Determine the [X, Y] coordinate at the center of the cell enclosing the given text.  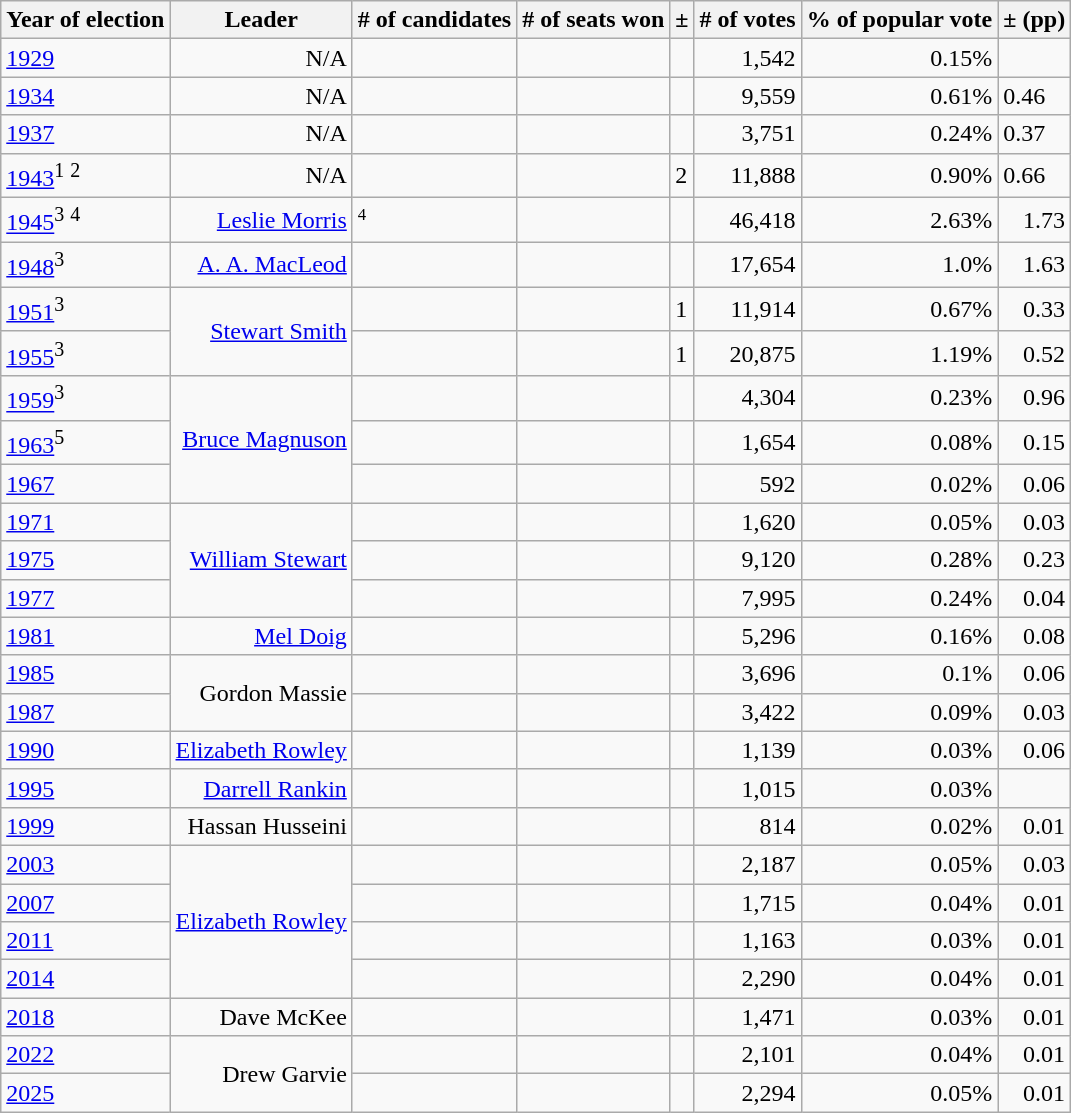
2,187 [748, 865]
A. A. MacLeod [261, 264]
2022 [86, 1055]
1981 [86, 636]
Year of election [86, 20]
1,715 [748, 903]
2007 [86, 903]
2,101 [748, 1055]
Drew Garvie [261, 1074]
19431 2 [86, 176]
1937 [86, 134]
1934 [86, 96]
4 [434, 220]
0.23% [900, 398]
2,290 [748, 979]
19483 [86, 264]
1.73 [1034, 220]
19593 [86, 398]
1990 [86, 750]
0.66 [1034, 176]
1,654 [748, 442]
Leader [261, 20]
1,163 [748, 941]
1,139 [748, 750]
# of votes [748, 20]
Darrell Rankin [261, 788]
7,995 [748, 598]
Stewart Smith [261, 332]
0.09% [900, 712]
% of popular vote [900, 20]
9,120 [748, 560]
3,696 [748, 674]
0.08% [900, 442]
Dave McKee [261, 1017]
2,294 [748, 1093]
0.52 [1034, 354]
1,620 [748, 522]
19453 4 [86, 220]
11,914 [748, 310]
3,751 [748, 134]
1975 [86, 560]
0.90% [900, 176]
0.67% [900, 310]
0.46 [1034, 96]
2.63% [900, 220]
592 [748, 484]
0.61% [900, 96]
0.04 [1034, 598]
1987 [86, 712]
1995 [86, 788]
0.96 [1034, 398]
0.37 [1034, 134]
± (pp) [1034, 20]
1,471 [748, 1017]
5,296 [748, 636]
0.08 [1034, 636]
Mel Doig [261, 636]
1985 [86, 674]
Gordon Massie [261, 693]
3,422 [748, 712]
2 [682, 176]
4,304 [748, 398]
2003 [86, 865]
1999 [86, 826]
1967 [86, 484]
1.19% [900, 354]
Leslie Morris [261, 220]
0.15% [900, 58]
17,654 [748, 264]
1.63 [1034, 264]
1977 [86, 598]
William Stewart [261, 560]
1929 [86, 58]
2014 [86, 979]
2018 [86, 1017]
2011 [86, 941]
Bruce Magnuson [261, 440]
1,015 [748, 788]
0.33 [1034, 310]
2025 [86, 1093]
46,418 [748, 220]
19513 [86, 310]
0.23 [1034, 560]
Hassan Husseini [261, 826]
0.1% [900, 674]
1.0% [900, 264]
20,875 [748, 354]
11,888 [748, 176]
1,542 [748, 58]
19635 [86, 442]
# of seats won [594, 20]
1971 [86, 522]
0.28% [900, 560]
9,559 [748, 96]
814 [748, 826]
± [682, 20]
19553 [86, 354]
# of candidates [434, 20]
0.15 [1034, 442]
0.16% [900, 636]
